For the text-containing cell, return its midpoint in [X, Y] coordinate format. 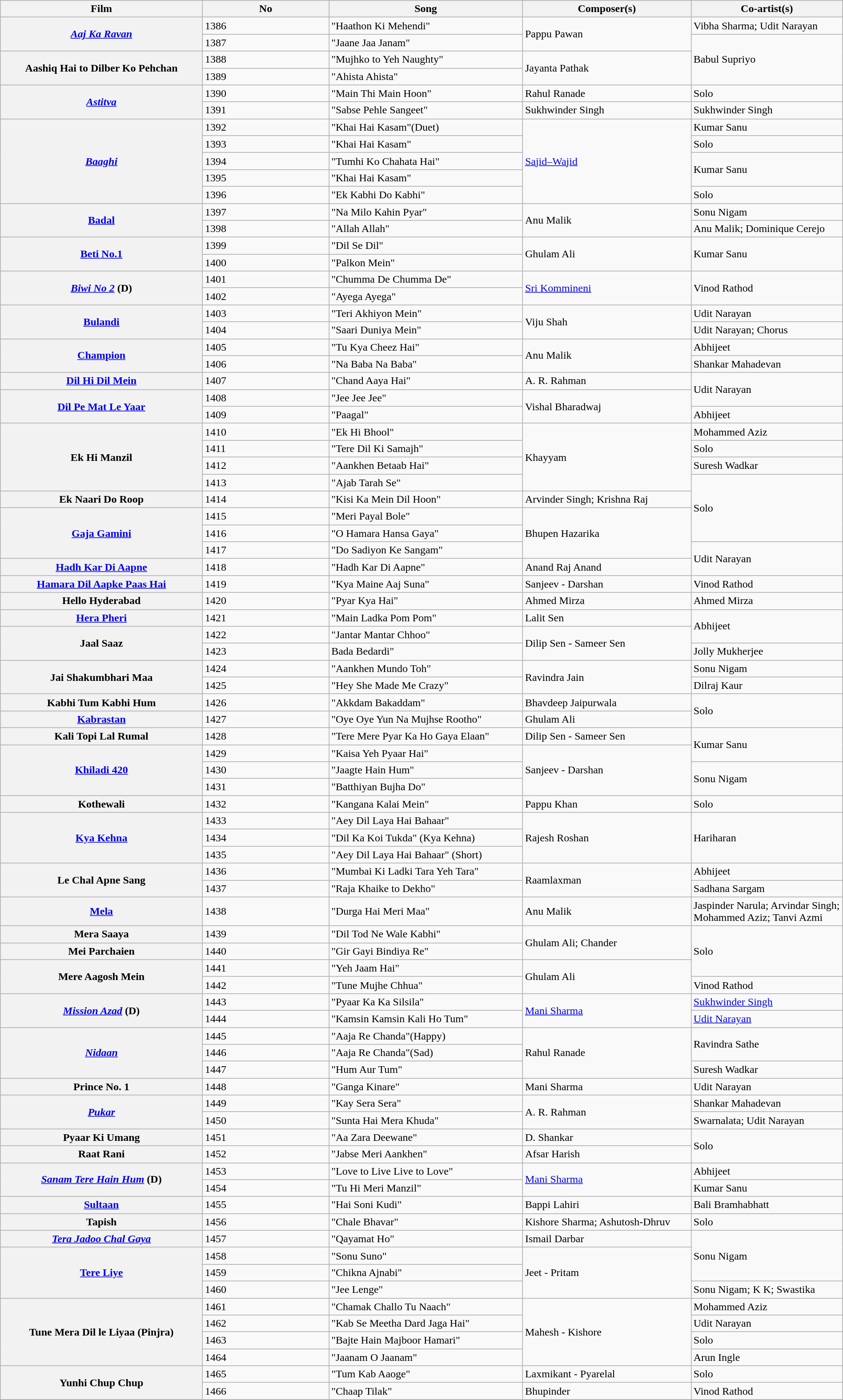
Mela [101, 911]
Song [426, 9]
"Sonu Suno" [426, 1256]
"Gir Gayi Bindiya Re" [426, 951]
"Tu Hi Meri Manzil" [426, 1188]
"Tune Mujhe Chhua" [426, 985]
1400 [265, 263]
"Ek Kabhi Do Kabhi" [426, 195]
1460 [265, 1289]
1412 [265, 465]
Sri Kommineni [606, 288]
Mere Aagosh Mein [101, 976]
"Pyar Kya Hai" [426, 601]
1462 [265, 1324]
1398 [265, 229]
Viju Shah [606, 322]
"Hadh Kar Di Aapne" [426, 567]
1407 [265, 381]
"Mujhko to Yeh Naughty" [426, 60]
1439 [265, 934]
"Love to Live Live to Love" [426, 1171]
"Aankhen Betaab Hai" [426, 465]
1396 [265, 195]
Yunhi Chup Chup [101, 1383]
1427 [265, 719]
"Durga Hai Meri Maa" [426, 911]
1414 [265, 500]
1464 [265, 1357]
Baaghi [101, 161]
1428 [265, 736]
1420 [265, 601]
1449 [265, 1104]
Bhavdeep Jaipurwala [606, 702]
1465 [265, 1374]
"Mumbai Ki Ladki Tara Yeh Tara" [426, 872]
1432 [265, 804]
Bhupinder [606, 1391]
Sultaan [101, 1205]
1405 [265, 347]
Jai Shakumbhari Maa [101, 677]
Mera Saaya [101, 934]
1454 [265, 1188]
Pappu Khan [606, 804]
"Tere Dil Ki Samajh" [426, 448]
Bappi Lahiri [606, 1205]
Badal [101, 220]
1436 [265, 872]
Ravindra Jain [606, 677]
Kishore Sharma; Ashutosh-Dhruv [606, 1222]
Rajesh Roshan [606, 838]
"Jee Jee Jee" [426, 398]
"Bajte Hain Majboor Hamari" [426, 1340]
"Jaagte Hain Hum" [426, 770]
"Hey She Made Me Crazy" [426, 685]
"Saari Duniya Mein" [426, 330]
1453 [265, 1171]
"Raja Khaike to Dekho" [426, 888]
Jaal Saaz [101, 643]
Co-artist(s) [767, 9]
"Ganga Kinare" [426, 1087]
"Ajab Tarah Se" [426, 482]
Raamlaxman [606, 880]
Raat Rani [101, 1154]
1423 [265, 652]
"Sunta Hai Mera Khuda" [426, 1120]
"Sabse Pehle Sangeet" [426, 110]
1446 [265, 1053]
Lalit Sen [606, 618]
1411 [265, 448]
"Palkon Mein" [426, 263]
1425 [265, 685]
Mahesh - Kishore [606, 1332]
1410 [265, 432]
Champion [101, 356]
1390 [265, 93]
1393 [265, 144]
"Dil Tod Ne Wale Kabhi" [426, 934]
1440 [265, 951]
"Haathon Ki Mehendi" [426, 26]
"Teri Akhiyon Mein" [426, 313]
1442 [265, 985]
1437 [265, 888]
Bulandi [101, 322]
Mei Parchaien [101, 951]
Sajid–Wajid [606, 161]
Jeet - Pritam [606, 1272]
"Ayega Ayega" [426, 296]
Gaja Gamini [101, 533]
"Do Sadiyon Ke Sangam" [426, 550]
"Dil Ka Koi Tukda" (Kya Kehna) [426, 838]
Dilraj Kaur [767, 685]
Dil Pe Mat Le Yaar [101, 406]
1406 [265, 364]
Afsar Harish [606, 1154]
Arun Ingle [767, 1357]
"Tu Kya Cheez Hai" [426, 347]
Khayyam [606, 457]
1458 [265, 1256]
Hello Hyderabad [101, 601]
Jayanta Pathak [606, 68]
1391 [265, 110]
Vibha Sharma; Udit Narayan [767, 26]
1401 [265, 280]
"Jabse Meri Aankhen" [426, 1154]
Ghulam Ali; Chander [606, 943]
Film [101, 9]
"Tum Kab Aaoge" [426, 1374]
1444 [265, 1019]
1450 [265, 1120]
Sanam Tere Hain Hum (D) [101, 1180]
Sonu Nigam; K K; Swastika [767, 1289]
1418 [265, 567]
1441 [265, 968]
Ravindra Sathe [767, 1044]
1431 [265, 787]
1389 [265, 76]
Jolly Mukherjee [767, 652]
"Meri Payal Bole" [426, 516]
Hamara Dil Aapke Paas Hai [101, 584]
Mission Azad (D) [101, 1010]
Prince No. 1 [101, 1087]
Udit Narayan; Chorus [767, 330]
Hadh Kar Di Aapne [101, 567]
"Kangana Kalai Mein" [426, 804]
Sadhana Sargam [767, 888]
1435 [265, 855]
"Yeh Jaam Hai" [426, 968]
"Na Baba Na Baba" [426, 364]
"Main Ladka Pom Pom" [426, 618]
Composer(s) [606, 9]
D. Shankar [606, 1137]
1416 [265, 533]
Pukar [101, 1112]
"Chand Aaya Hai" [426, 381]
1395 [265, 178]
"Hum Aur Tum" [426, 1070]
"Main Thi Main Hoon" [426, 93]
"Chaap Tilak" [426, 1391]
"Kisi Ka Mein Dil Hoon" [426, 500]
Bada Bedardi" [426, 652]
1402 [265, 296]
Tera Jadoo Chal Gaya [101, 1239]
"Aey Dil Laya Hai Bahaar" [426, 821]
1451 [265, 1137]
Aashiq Hai to Dilber Ko Pehchan [101, 68]
Beti No.1 [101, 254]
1455 [265, 1205]
"Oye Oye Yun Na Mujhse Rootho" [426, 719]
Kabrastan [101, 719]
"Jaanam O Jaanam" [426, 1357]
1433 [265, 821]
1452 [265, 1154]
"Aankhen Mundo Toh" [426, 668]
"Jantar Mantar Chhoo" [426, 635]
"Ek Hi Bhool" [426, 432]
1466 [265, 1391]
Laxmikant - Pyarelal [606, 1374]
"Qayamat Ho" [426, 1239]
Astitva [101, 102]
1417 [265, 550]
1424 [265, 668]
Ismail Darbar [606, 1239]
"Aa Zara Deewane" [426, 1137]
Hariharan [767, 838]
1392 [265, 127]
"Paagal" [426, 415]
"Kaisa Yeh Pyaar Hai" [426, 753]
"Kya Maine Aaj Suna" [426, 584]
No [265, 9]
Bali Bramhabhatt [767, 1205]
"Pyaar Ka Ka Silsila" [426, 1002]
1429 [265, 753]
Pyaar Ki Umang [101, 1137]
Pappu Pawan [606, 34]
1430 [265, 770]
Anand Raj Anand [606, 567]
1438 [265, 911]
Anu Malik; Dominique Cerejo [767, 229]
1408 [265, 398]
"Hai Soni Kudi" [426, 1205]
Tere Liye [101, 1272]
"Tere Mere Pyar Ka Ho Gaya Elaan" [426, 736]
"Allah Allah" [426, 229]
1448 [265, 1087]
"Kamsin Kamsin Kali Ho Tum" [426, 1019]
1397 [265, 212]
Hera Pheri [101, 618]
1459 [265, 1272]
1447 [265, 1070]
Le Chal Apne Sang [101, 880]
1386 [265, 26]
Swarnalata; Udit Narayan [767, 1120]
"Chumma De Chumma De" [426, 280]
Khiladi 420 [101, 770]
Kothewali [101, 804]
"Aaja Re Chanda"(Happy) [426, 1036]
Tapish [101, 1222]
1419 [265, 584]
"Khai Hai Kasam"(Duet) [426, 127]
"Tumhi Ko Chahata Hai" [426, 161]
"Kab Se Meetha Dard Jaga Hai" [426, 1324]
1426 [265, 702]
1388 [265, 60]
1456 [265, 1222]
Dil Hi Dil Mein [101, 381]
1403 [265, 313]
Bhupen Hazarika [606, 533]
"Dil Se Dil" [426, 246]
"Aey Dil Laya Hai Bahaar" (Short) [426, 855]
1413 [265, 482]
"Ahista Ahista" [426, 76]
Arvinder Singh; Krishna Raj [606, 500]
"O Hamara Hansa Gaya" [426, 533]
"Akkdam Bakaddam" [426, 702]
Biwi No 2 (D) [101, 288]
1461 [265, 1306]
1422 [265, 635]
"Chikna Ajnabi" [426, 1272]
Aaj Ka Ravan [101, 34]
Ek Hi Manzil [101, 457]
"Batthiyan Bujha Do" [426, 787]
"Chamak Challo Tu Naach" [426, 1306]
1415 [265, 516]
"Aaja Re Chanda"(Sad) [426, 1053]
Jaspinder Narula; Arvindar Singh; Mohammed Aziz; Tanvi Azmi [767, 911]
1394 [265, 161]
"Kay Sera Sera" [426, 1104]
Kabhi Tum Kabhi Hum [101, 702]
1443 [265, 1002]
Kali Topi Lal Rumal [101, 736]
1404 [265, 330]
1445 [265, 1036]
Vishal Bharadwaj [606, 406]
Ek Naari Do Roop [101, 500]
Tune Mera Dil le Liyaa (Pinjra) [101, 1332]
1457 [265, 1239]
Nidaan [101, 1053]
Babul Supriyo [767, 60]
"Chale Bhavar" [426, 1222]
"Jaane Jaa Janam" [426, 43]
1387 [265, 43]
1399 [265, 246]
"Jee Lenge" [426, 1289]
1463 [265, 1340]
1434 [265, 838]
1421 [265, 618]
1409 [265, 415]
Kya Kehna [101, 838]
"Na Milo Kahin Pyar" [426, 212]
